Identify which cell holds the provided text, then report its (X, Y) central coordinate. 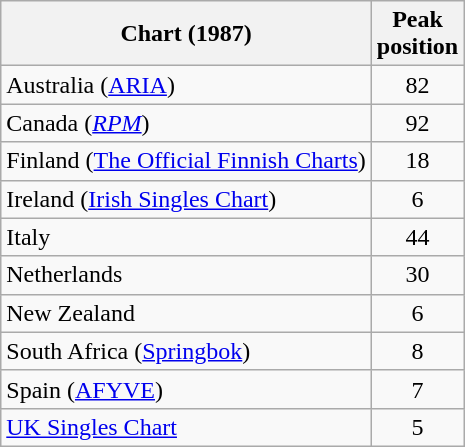
7 (417, 389)
Australia (ARIA) (186, 85)
92 (417, 123)
44 (417, 237)
18 (417, 161)
South Africa (Springbok) (186, 351)
30 (417, 275)
Finland (The Official Finnish Charts) (186, 161)
5 (417, 427)
UK Singles Chart (186, 427)
Ireland (Irish Singles Chart) (186, 199)
8 (417, 351)
Chart (1987) (186, 34)
Canada (RPM) (186, 123)
Netherlands (186, 275)
New Zealand (186, 313)
Spain (AFYVE) (186, 389)
Peakposition (417, 34)
82 (417, 85)
Italy (186, 237)
